Pinpoint the cell where the given text exists, returning its (X, Y) midpoint coordinate. 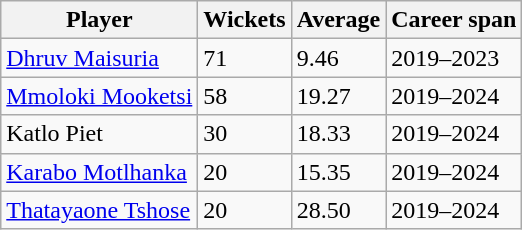
19.27 (338, 96)
58 (244, 96)
9.46 (338, 58)
30 (244, 134)
2019–2023 (454, 58)
Player (100, 20)
15.35 (338, 172)
Katlo Piet (100, 134)
Thatayaone Tshose (100, 210)
Average (338, 20)
Dhruv Maisuria (100, 58)
71 (244, 58)
18.33 (338, 134)
Career span (454, 20)
Wickets (244, 20)
28.50 (338, 210)
Mmoloki Mooketsi (100, 96)
Karabo Motlhanka (100, 172)
